Detect which cell encompasses the target text, then output its (x, y) center coordinate. 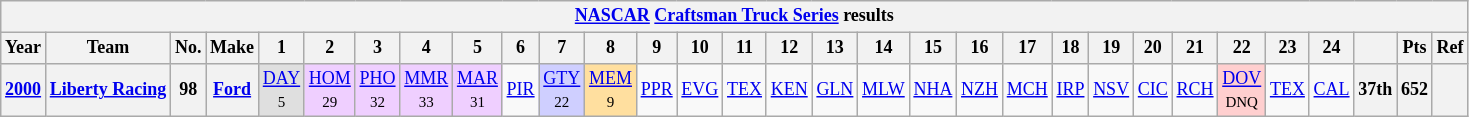
Ref (1450, 48)
MCH (1027, 90)
13 (835, 48)
652 (1415, 90)
HOM29 (330, 90)
8 (611, 48)
Make (232, 48)
20 (1152, 48)
4 (426, 48)
22 (1242, 48)
1 (281, 48)
98 (188, 90)
2000 (24, 90)
NZH (980, 90)
DAY5 (281, 90)
DOVDNQ (1242, 90)
12 (789, 48)
GTY22 (562, 90)
NASCAR Craftsman Truck Series results (734, 16)
IRP (1070, 90)
11 (745, 48)
EVG (700, 90)
19 (1112, 48)
16 (980, 48)
6 (520, 48)
NSV (1112, 90)
PHO32 (378, 90)
24 (1332, 48)
2 (330, 48)
5 (478, 48)
Ford (232, 90)
21 (1195, 48)
RCH (1195, 90)
23 (1288, 48)
37th (1376, 90)
Team (108, 48)
Pts (1415, 48)
10 (700, 48)
3 (378, 48)
9 (656, 48)
Year (24, 48)
15 (933, 48)
PPR (656, 90)
14 (884, 48)
18 (1070, 48)
KEN (789, 90)
CAL (1332, 90)
NHA (933, 90)
GLN (835, 90)
17 (1027, 48)
MLW (884, 90)
No. (188, 48)
MAR31 (478, 90)
Liberty Racing (108, 90)
MEM9 (611, 90)
7 (562, 48)
CIC (1152, 90)
PIR (520, 90)
MMR33 (426, 90)
